For the text-containing cell, return its midpoint in (X, Y) coordinate format. 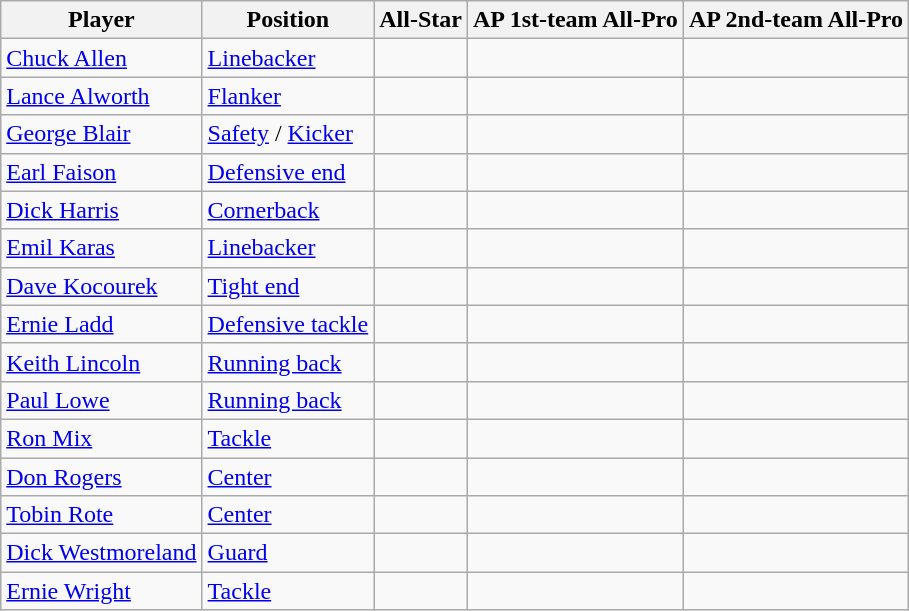
AP 2nd-team All-Pro (796, 20)
Player (102, 20)
Chuck Allen (102, 58)
Keith Lincoln (102, 362)
Paul Lowe (102, 400)
Emil Karas (102, 248)
George Blair (102, 134)
Dick Westmoreland (102, 553)
Cornerback (288, 210)
Tight end (288, 286)
Defensive end (288, 172)
Dick Harris (102, 210)
Don Rogers (102, 477)
Ernie Ladd (102, 324)
Ron Mix (102, 438)
Lance Alworth (102, 96)
Defensive tackle (288, 324)
Dave Kocourek (102, 286)
Earl Faison (102, 172)
AP 1st-team All-Pro (575, 20)
All-Star (421, 20)
Tobin Rote (102, 515)
Position (288, 20)
Ernie Wright (102, 591)
Safety / Kicker (288, 134)
Flanker (288, 96)
Guard (288, 553)
